Output the [x, y] coordinate of the center of the cell containing the given text.  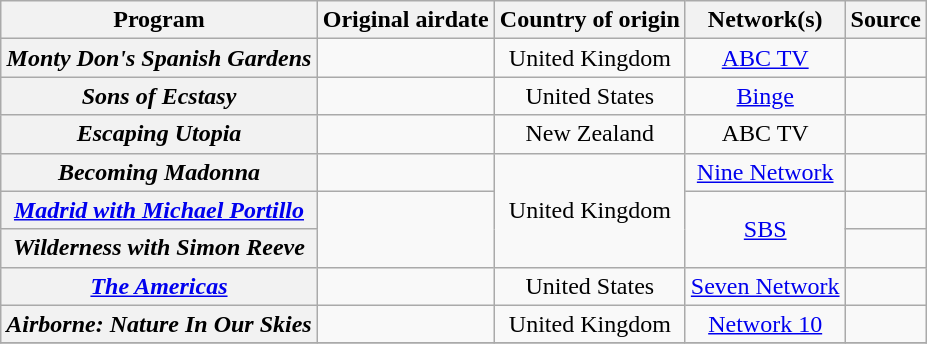
SBS [765, 229]
The Americas [159, 286]
Network(s) [765, 20]
Network 10 [765, 324]
Country of origin [590, 20]
Nine Network [765, 172]
Becoming Madonna [159, 172]
Source [886, 20]
Program [159, 20]
Escaping Utopia [159, 134]
New Zealand [590, 134]
Original airdate [406, 20]
Wilderness with Simon Reeve [159, 248]
Seven Network [765, 286]
Airborne: Nature In Our Skies [159, 324]
Monty Don's Spanish Gardens [159, 58]
Madrid with Michael Portillo [159, 210]
Sons of Ecstasy [159, 96]
Binge [765, 96]
